Find where the given text appears and provide that cell's center as (x, y) coordinate. 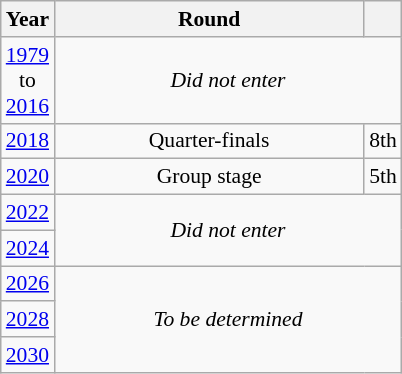
2022 (28, 213)
Round (209, 19)
2024 (28, 248)
To be determined (228, 320)
2026 (28, 284)
5th (383, 177)
2028 (28, 320)
Year (28, 19)
2018 (28, 141)
8th (383, 141)
2020 (28, 177)
1979to2016 (28, 80)
Group stage (209, 177)
2030 (28, 355)
Quarter-finals (209, 141)
